Return (x, y) of the center of cell containing provided text 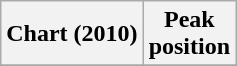
Chart (2010) (72, 34)
Peak position (189, 34)
